Pinpoint the cell where the given text exists, returning its (x, y) midpoint coordinate. 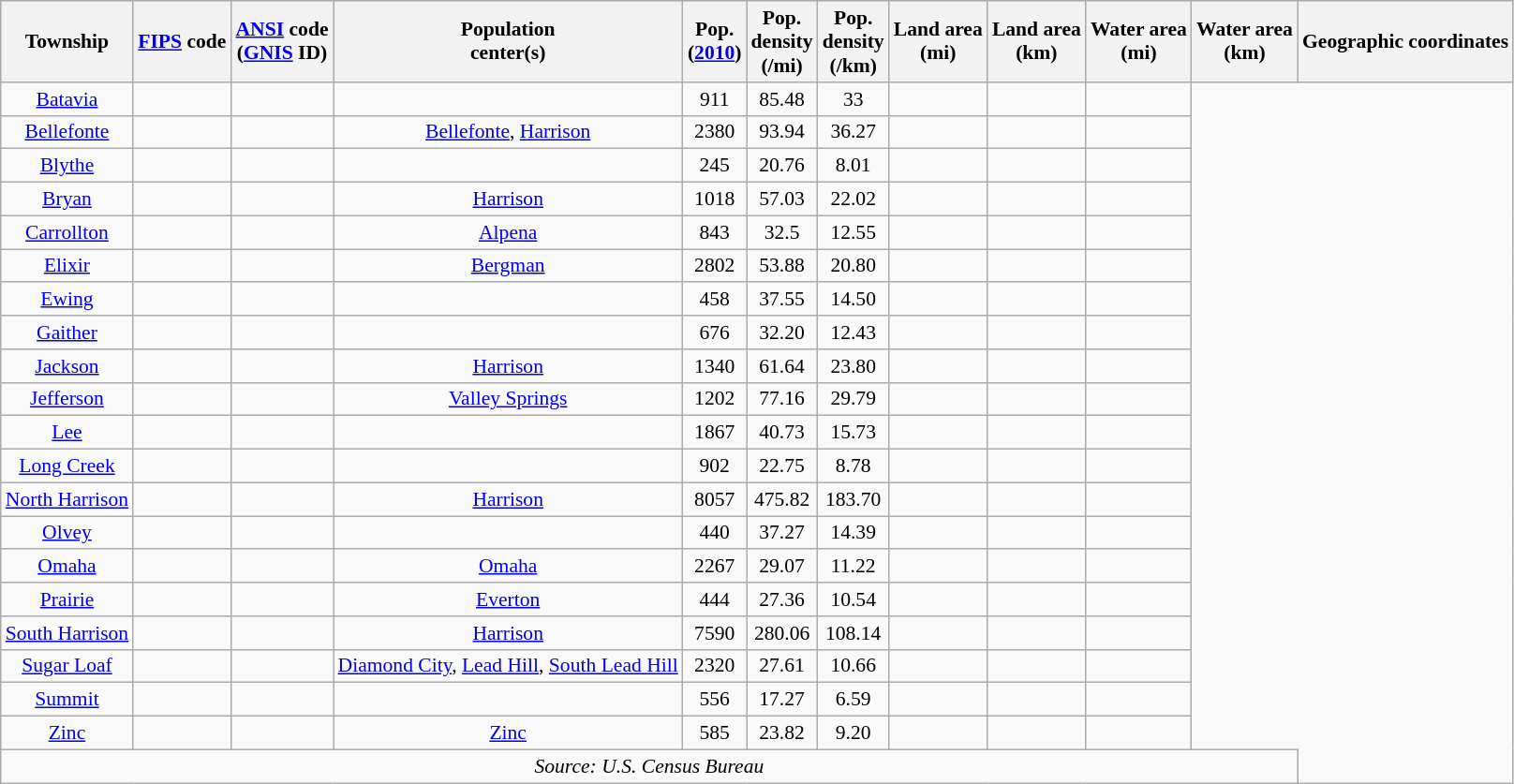
10.54 (853, 599)
Water area(km) (1244, 41)
77.16 (782, 399)
11.22 (853, 567)
7590 (715, 633)
Jackson (67, 366)
Bryan (67, 200)
2802 (715, 266)
Elixir (67, 266)
Bellefonte (67, 132)
Source: U.S. Census Bureau (649, 766)
14.39 (853, 533)
Carrollton (67, 232)
40.73 (782, 433)
8.01 (853, 166)
1867 (715, 433)
Valley Springs (508, 399)
29.79 (853, 399)
Everton (508, 599)
ANSI code(GNIS ID) (281, 41)
Water area(mi) (1139, 41)
29.07 (782, 567)
15.73 (853, 433)
57.03 (782, 200)
22.02 (853, 200)
20.76 (782, 166)
93.94 (782, 132)
676 (715, 333)
444 (715, 599)
17.27 (782, 700)
32.5 (782, 232)
36.27 (853, 132)
12.43 (853, 333)
8057 (715, 499)
475.82 (782, 499)
1018 (715, 200)
585 (715, 733)
33 (853, 99)
20.80 (853, 266)
South Harrison (67, 633)
10.66 (853, 666)
8.78 (853, 466)
843 (715, 232)
Olvey (67, 533)
12.55 (853, 232)
Land area(km) (1036, 41)
37.27 (782, 533)
Populationcenter(s) (508, 41)
27.61 (782, 666)
Jefferson (67, 399)
27.36 (782, 599)
61.64 (782, 366)
Pop.density(/km) (853, 41)
22.75 (782, 466)
Land area(mi) (939, 41)
556 (715, 700)
280.06 (782, 633)
Blythe (67, 166)
Diamond City, Lead Hill, South Lead Hill (508, 666)
Summit (67, 700)
Lee (67, 433)
902 (715, 466)
183.70 (853, 499)
9.20 (853, 733)
1340 (715, 366)
23.82 (782, 733)
Pop.density(/mi) (782, 41)
Prairie (67, 599)
23.80 (853, 366)
37.55 (782, 300)
Bellefonte, Harrison (508, 132)
2267 (715, 567)
1202 (715, 399)
Alpena (508, 232)
14.50 (853, 300)
Geographic coordinates (1405, 41)
911 (715, 99)
245 (715, 166)
Long Creek (67, 466)
108.14 (853, 633)
2320 (715, 666)
Ewing (67, 300)
North Harrison (67, 499)
6.59 (853, 700)
Sugar Loaf (67, 666)
Batavia (67, 99)
440 (715, 533)
FIPS code (182, 41)
458 (715, 300)
Bergman (508, 266)
Gaither (67, 333)
Pop.(2010) (715, 41)
Township (67, 41)
2380 (715, 132)
85.48 (782, 99)
32.20 (782, 333)
53.88 (782, 266)
